Determine the [x, y] coordinate at the center of the cell enclosing the given text.  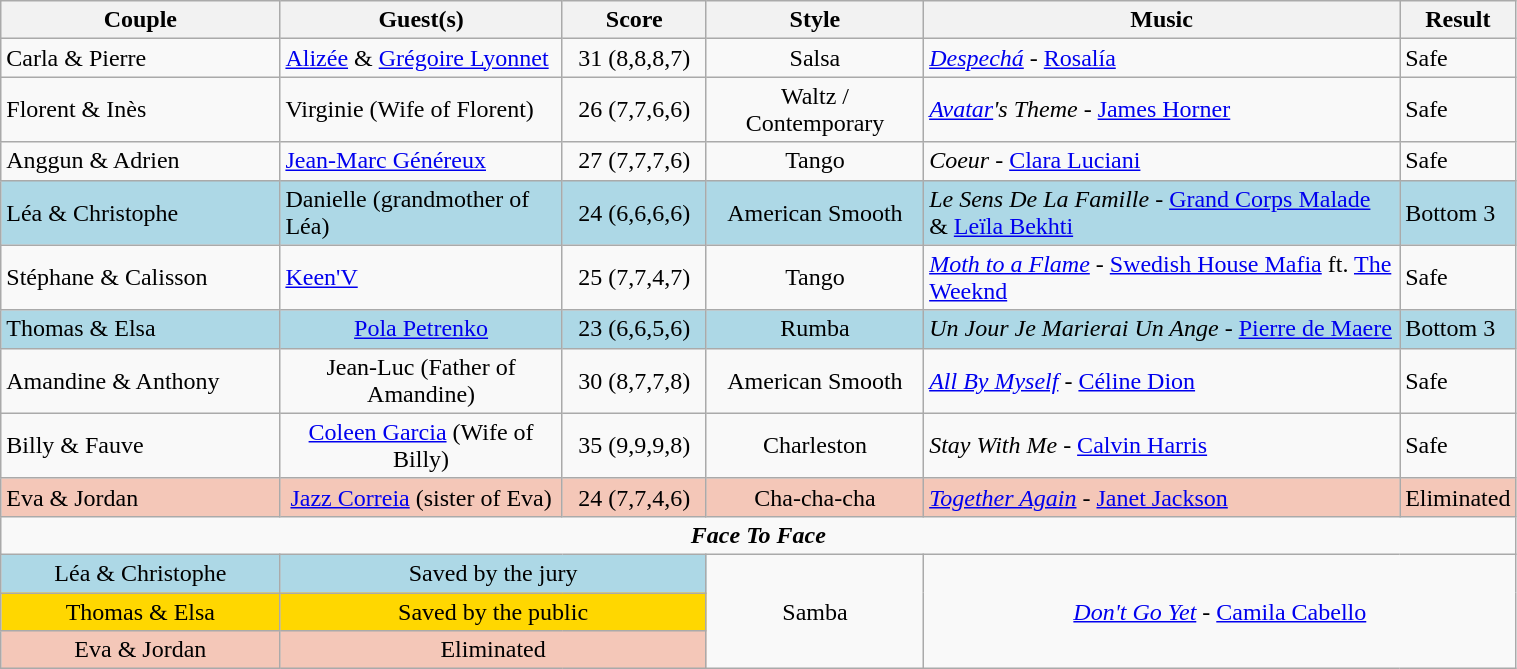
Couple [140, 20]
Moth to a Flame - Swedish House Mafia ft. The Weeknd [1162, 278]
Guest(s) [421, 20]
Samba [814, 611]
25 (7,7,4,7) [634, 278]
Coleen Garcia (Wife of Billy) [421, 446]
Jean-Luc (Father of Amandine) [421, 380]
Salsa [814, 58]
Result [1458, 20]
Face To Face [758, 535]
Jazz Correia (sister of Eva) [421, 497]
26 (7,7,6,6) [634, 110]
Cha-cha-cha [814, 497]
24 (7,7,4,6) [634, 497]
Despechá - Rosalía [1162, 58]
Avatar's Theme - James Horner [1162, 110]
Rumba [814, 329]
Un Jour Je Marierai Un Ange - Pierre de Maere [1162, 329]
Carla & Pierre [140, 58]
Style [814, 20]
Florent & Inès [140, 110]
23 (6,6,5,6) [634, 329]
Amandine & Anthony [140, 380]
Don't Go Yet - Camila Cabello [1220, 611]
Score [634, 20]
Keen'V [421, 278]
27 (7,7,7,6) [634, 161]
Jean-Marc Généreux [421, 161]
All By Myself - Céline Dion [1162, 380]
Anggun & Adrien [140, 161]
Le Sens De La Famille - Grand Corps Malade & Leïla Bekhti [1162, 212]
31 (8,8,8,7) [634, 58]
35 (9,9,9,8) [634, 446]
Stéphane & Calisson [140, 278]
Pola Petrenko [421, 329]
Charleston [814, 446]
30 (8,7,7,8) [634, 380]
Waltz / Contemporary [814, 110]
Together Again - Janet Jackson [1162, 497]
Music [1162, 20]
Virginie (Wife of Florent) [421, 110]
Danielle (grandmother of Léa) [421, 212]
Stay With Me - Calvin Harris [1162, 446]
Coeur - Clara Luciani [1162, 161]
24 (6,6,6,6) [634, 212]
Alizée & Grégoire Lyonnet [421, 58]
Billy & Fauve [140, 446]
Saved by the public [493, 611]
Saved by the jury [493, 573]
